Identify which cell holds the provided text, then report its (X, Y) central coordinate. 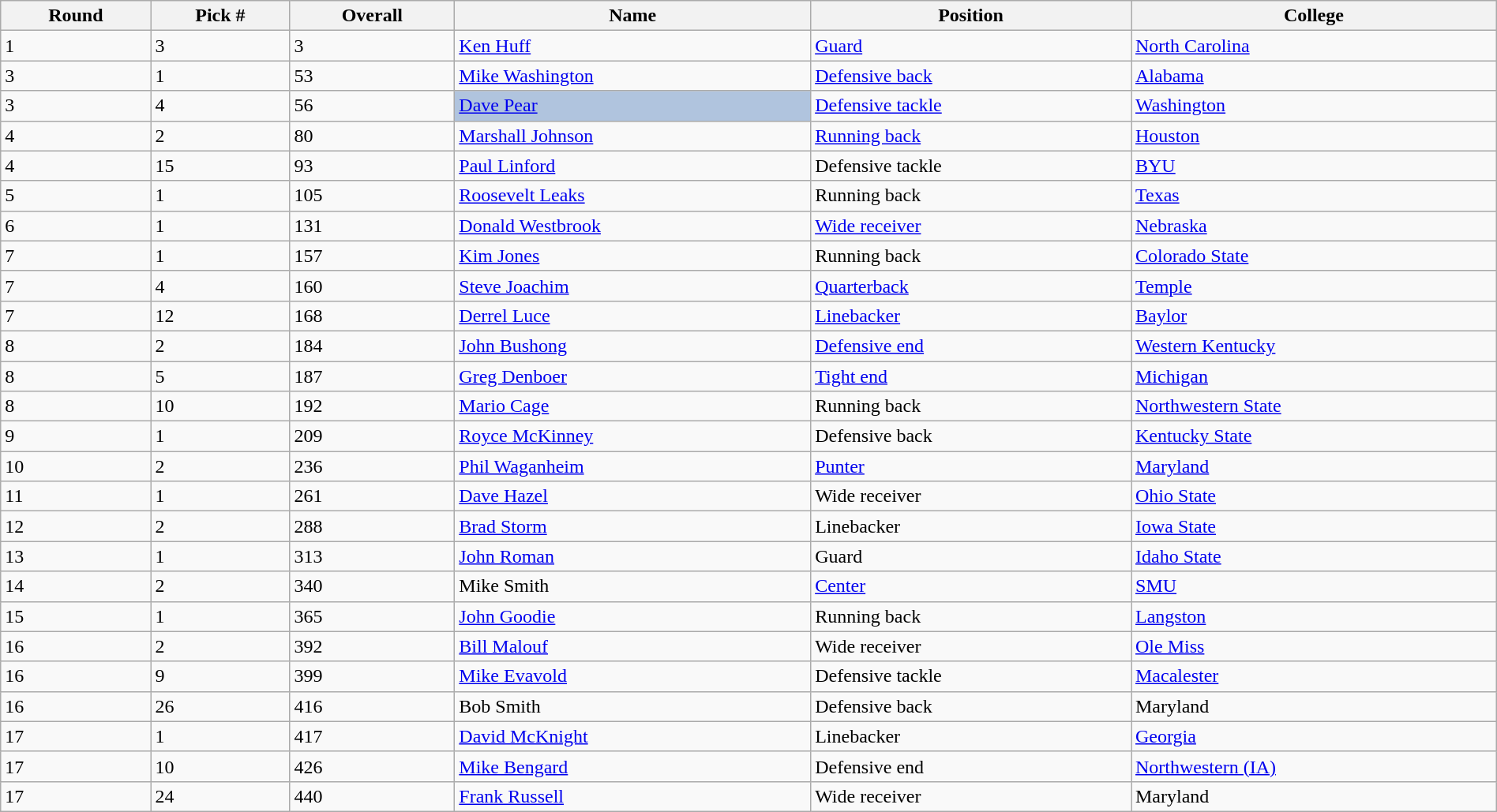
209 (373, 436)
Washington (1314, 106)
Michigan (1314, 376)
Mike Bengard (633, 766)
Overall (373, 16)
93 (373, 166)
Royce McKinney (633, 436)
288 (373, 526)
187 (373, 376)
157 (373, 256)
11 (76, 496)
Langston (1314, 616)
184 (373, 346)
236 (373, 466)
Center (971, 586)
Greg Denboer (633, 376)
Iowa State (1314, 526)
13 (76, 556)
Ohio State (1314, 496)
392 (373, 646)
Name (633, 16)
399 (373, 676)
John Bushong (633, 346)
Mike Smith (633, 586)
David McKnight (633, 736)
416 (373, 706)
John Roman (633, 556)
Houston (1314, 136)
John Goodie (633, 616)
Donald Westbrook (633, 226)
Western Kentucky (1314, 346)
Marshall Johnson (633, 136)
Nebraska (1314, 226)
261 (373, 496)
Northwestern (IA) (1314, 766)
168 (373, 316)
Mike Washington (633, 76)
Temple (1314, 286)
105 (373, 196)
24 (220, 796)
Alabama (1314, 76)
North Carolina (1314, 46)
Paul Linford (633, 166)
Georgia (1314, 736)
Dave Pear (633, 106)
Quarterback (971, 286)
Derrel Luce (633, 316)
365 (373, 616)
Pick # (220, 16)
Steve Joachim (633, 286)
Kentucky State (1314, 436)
Colorado State (1314, 256)
Texas (1314, 196)
Phil Waganheim (633, 466)
Frank Russell (633, 796)
340 (373, 586)
313 (373, 556)
Tight end (971, 376)
Ken Huff (633, 46)
Mario Cage (633, 406)
53 (373, 76)
Position (971, 16)
Punter (971, 466)
26 (220, 706)
Mike Evavold (633, 676)
Baylor (1314, 316)
14 (76, 586)
160 (373, 286)
192 (373, 406)
Brad Storm (633, 526)
Northwestern State (1314, 406)
426 (373, 766)
440 (373, 796)
80 (373, 136)
SMU (1314, 586)
Round (76, 16)
131 (373, 226)
BYU (1314, 166)
College (1314, 16)
Bob Smith (633, 706)
Macalester (1314, 676)
6 (76, 226)
Idaho State (1314, 556)
417 (373, 736)
Dave Hazel (633, 496)
Roosevelt Leaks (633, 196)
Kim Jones (633, 256)
56 (373, 106)
Ole Miss (1314, 646)
Bill Malouf (633, 646)
